Return [X, Y] of the center of cell containing provided text 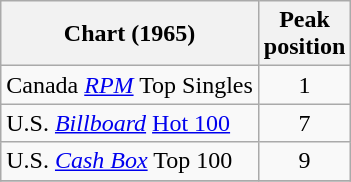
U.S. Cash Box Top 100 [130, 161]
9 [304, 161]
U.S. Billboard Hot 100 [130, 123]
1 [304, 85]
Peakposition [304, 34]
Canada RPM Top Singles [130, 85]
7 [304, 123]
Chart (1965) [130, 34]
